Pinpoint the cell where the given text exists, returning its (X, Y) midpoint coordinate. 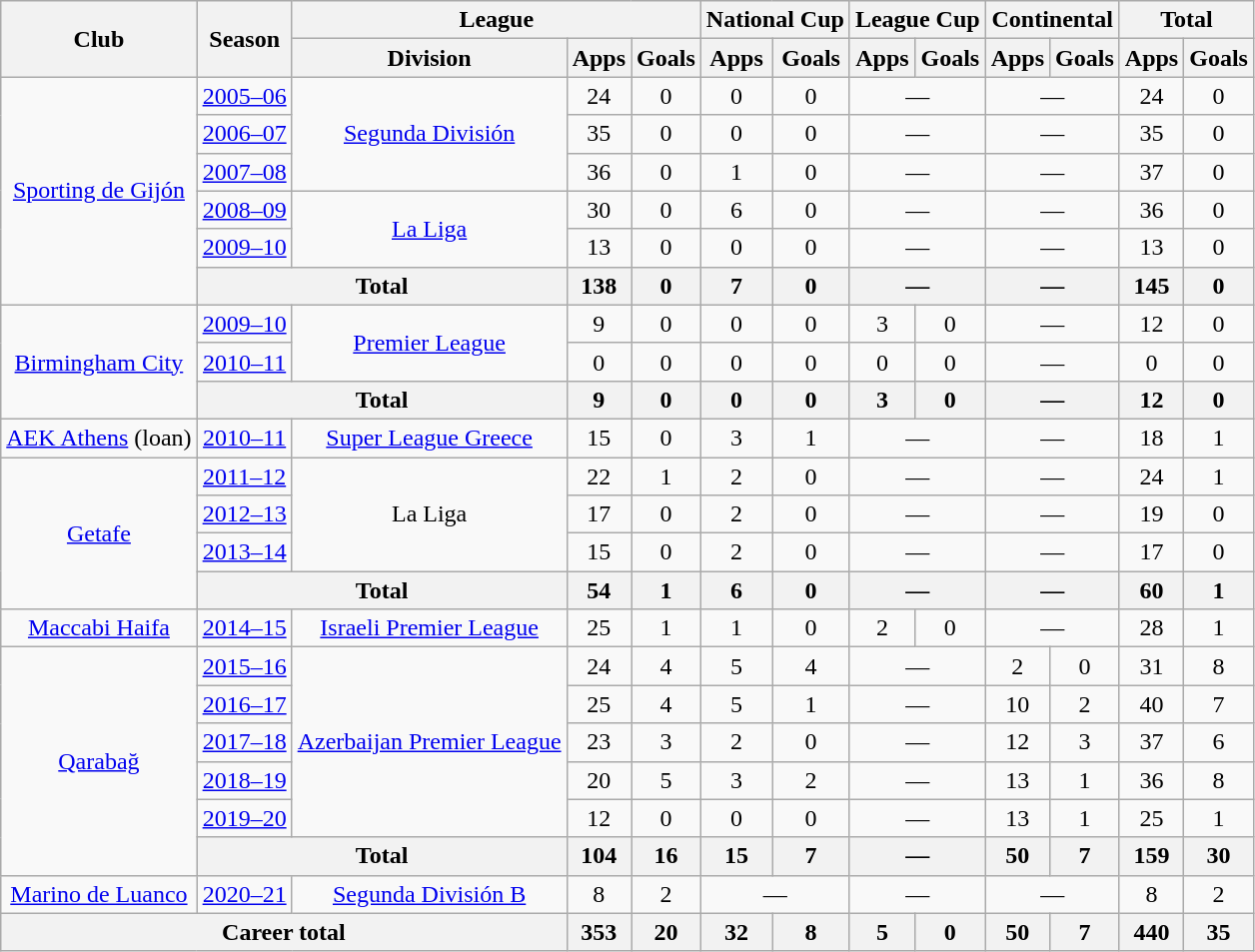
Division (430, 58)
2005–06 (244, 96)
2008–09 (244, 210)
National Cup (775, 20)
Maccabi Haifa (99, 628)
2014–15 (244, 628)
2018–19 (244, 780)
2006–07 (244, 134)
353 (599, 932)
AEK Athens (loan) (99, 438)
440 (1151, 932)
16 (666, 856)
31 (1151, 666)
18 (1151, 438)
2017–18 (244, 742)
Club (99, 39)
Sporting de Gijón (99, 191)
28 (1151, 628)
2012–13 (244, 514)
32 (736, 932)
League Cup (917, 20)
54 (599, 590)
2020–21 (244, 894)
2015–16 (244, 666)
2016–17 (244, 704)
40 (1151, 704)
Super League Greece (430, 438)
Career total (284, 932)
Season (244, 39)
Marino de Luanco (99, 894)
Azerbaijan Premier League (430, 742)
2011–12 (244, 476)
Premier League (430, 343)
19 (1151, 514)
2013–14 (244, 552)
22 (599, 476)
60 (1151, 590)
League (496, 20)
2019–20 (244, 818)
10 (1017, 704)
Getafe (99, 533)
159 (1151, 856)
104 (599, 856)
Israeli Premier League (430, 628)
Segunda División B (430, 894)
Segunda División (430, 134)
138 (599, 286)
145 (1151, 286)
Qarabağ (99, 761)
Birmingham City (99, 362)
23 (599, 742)
Continental (1052, 20)
2007–08 (244, 172)
